Search for the cell housing the specified text and yield its (X, Y) center coordinate. 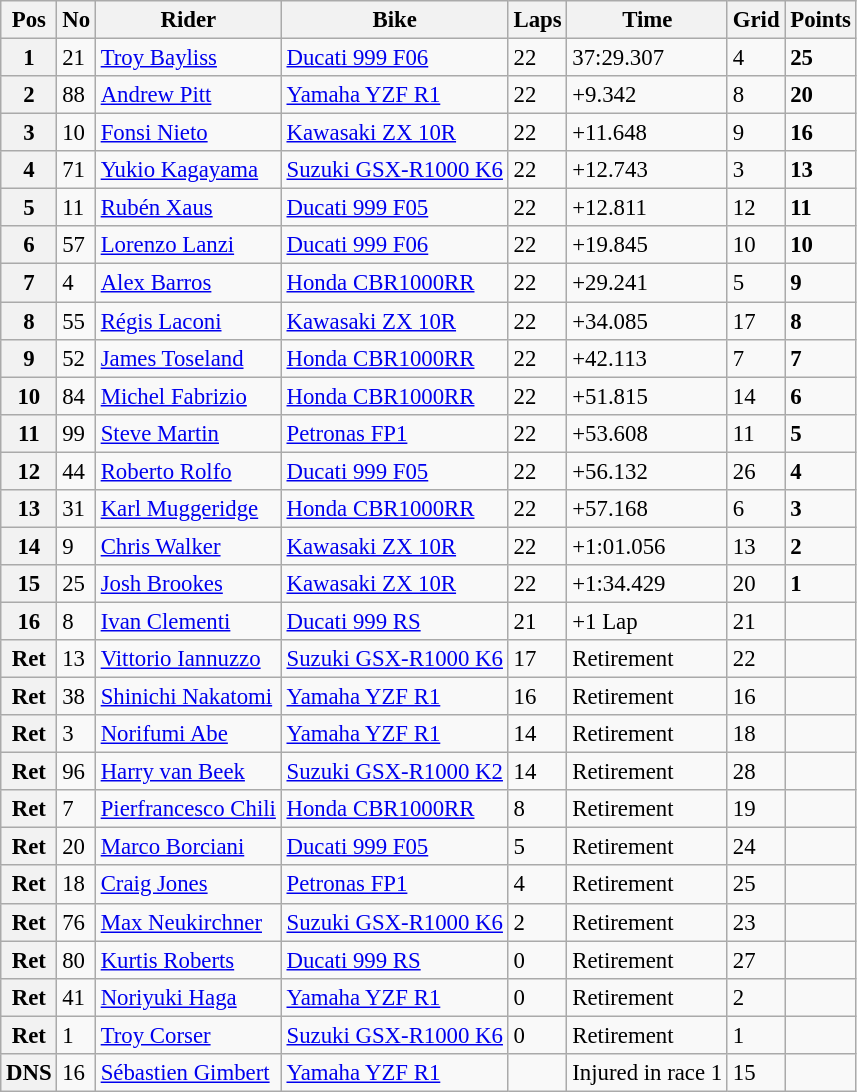
+29.241 (647, 283)
57 (76, 245)
Josh Brookes (188, 584)
Kurtis Roberts (188, 960)
Steve Martin (188, 433)
+19.845 (647, 245)
Rider (188, 20)
Vittorio Iannuzzo (188, 659)
Harry van Beek (188, 772)
52 (76, 358)
Injured in race 1 (647, 1073)
80 (76, 960)
Shinichi Nakatomi (188, 697)
Bike (394, 20)
41 (76, 997)
19 (756, 809)
44 (76, 471)
76 (76, 922)
+53.608 (647, 433)
+1:34.429 (647, 584)
+1 Lap (647, 621)
+57.168 (647, 509)
Yukio Kagayama (188, 170)
Points (820, 20)
Norifumi Abe (188, 734)
Pierfrancesco Chili (188, 809)
23 (756, 922)
71 (76, 170)
Marco Borciani (188, 847)
+12.811 (647, 208)
31 (76, 509)
99 (76, 433)
84 (76, 396)
Alex Barros (188, 283)
Suzuki GSX-R1000 K2 (394, 772)
Andrew Pitt (188, 95)
+12.743 (647, 170)
Pos (29, 20)
Lorenzo Lanzi (188, 245)
Craig Jones (188, 885)
Grid (756, 20)
26 (756, 471)
Michel Fabrizio (188, 396)
+1:01.056 (647, 546)
Troy Bayliss (188, 58)
Roberto Rolfo (188, 471)
Troy Corser (188, 1035)
Time (647, 20)
+56.132 (647, 471)
Régis Laconi (188, 321)
+51.815 (647, 396)
DNS (29, 1073)
37:29.307 (647, 58)
+11.648 (647, 133)
96 (76, 772)
Chris Walker (188, 546)
Karl Muggeridge (188, 509)
28 (756, 772)
Noriyuki Haga (188, 997)
88 (76, 95)
+42.113 (647, 358)
Fonsi Nieto (188, 133)
Rubén Xaus (188, 208)
+34.085 (647, 321)
+9.342 (647, 95)
Ivan Clementi (188, 621)
Max Neukirchner (188, 922)
No (76, 20)
38 (76, 697)
24 (756, 847)
Sébastien Gimbert (188, 1073)
James Toseland (188, 358)
Laps (538, 20)
55 (76, 321)
27 (756, 960)
